Capture the cell that displays the provided text and extract its (X, Y) central coordinate. 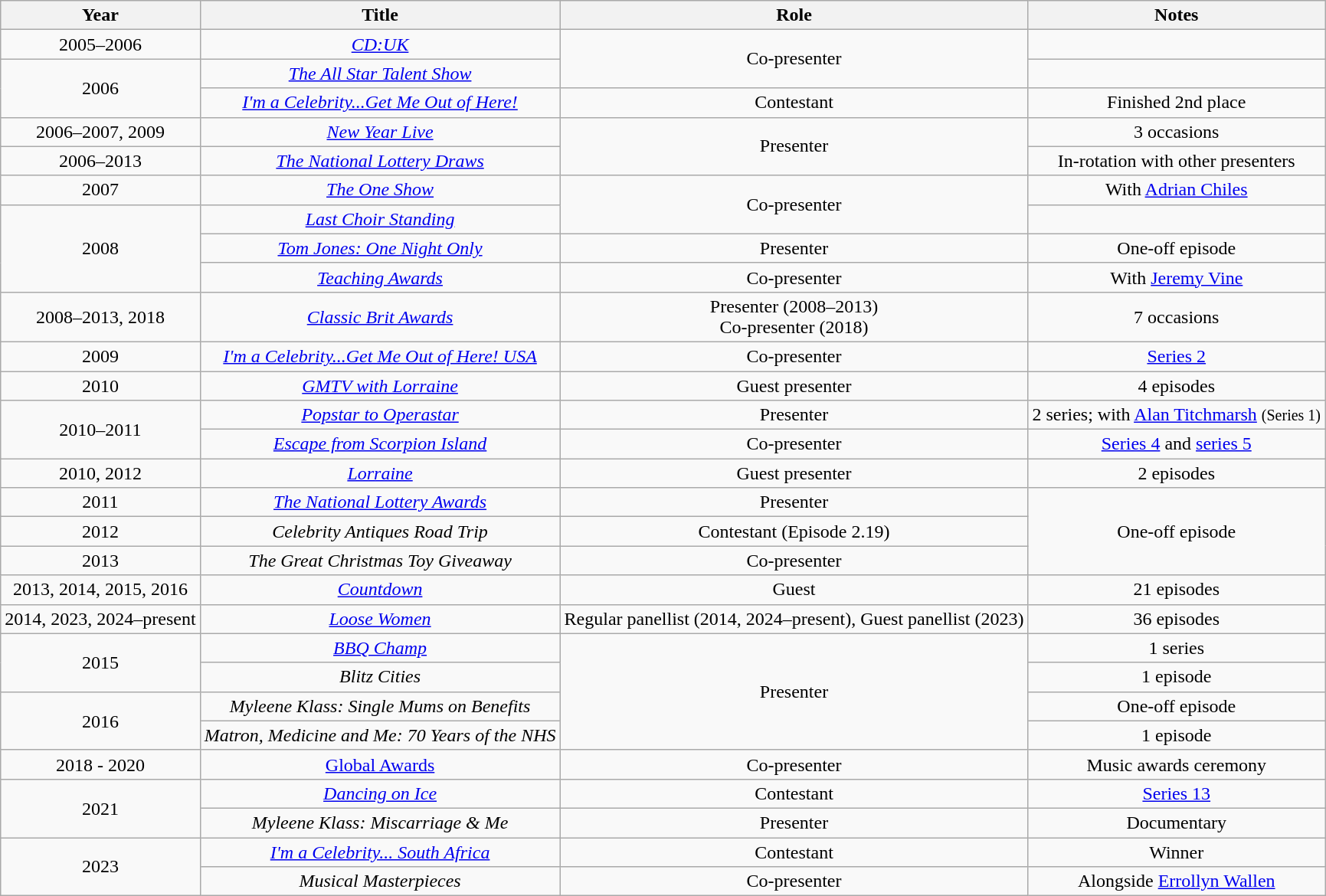
Blitz Cities (380, 677)
Series 4 and series 5 (1177, 444)
Alongside Errollyn Wallen (1177, 881)
The National Lottery Awards (380, 502)
Contestant (Episode 2.19) (794, 531)
2013, 2014, 2015, 2016 (100, 590)
Celebrity Antiques Road Trip (380, 531)
2006–2013 (100, 161)
Classic Brit Awards (380, 317)
Dancing on Ice (380, 793)
2010, 2012 (100, 473)
2007 (100, 190)
21 episodes (1177, 590)
The All Star Talent Show (380, 74)
2015 (100, 662)
Myleene Klass: Miscarriage & Me (380, 822)
Musical Masterpieces (380, 881)
New Year Live (380, 132)
2023 (100, 867)
Guest (794, 590)
With Jeremy Vine (1177, 277)
Winner (1177, 852)
1 series (1177, 648)
CD:UK (380, 44)
Role (794, 15)
Last Choir Standing (380, 219)
GMTV with Lorraine (380, 385)
Teaching Awards (380, 277)
In-rotation with other presenters (1177, 161)
2016 (100, 721)
2 episodes (1177, 473)
7 occasions (1177, 317)
2010 (100, 385)
Presenter (2008–2013)Co-presenter (2018) (794, 317)
2008 (100, 248)
Music awards ceremony (1177, 764)
Escape from Scorpion Island (380, 444)
Title (380, 15)
Myleene Klass: Single Mums on Benefits (380, 706)
2 series; with Alan Titchmarsh (Series 1) (1177, 415)
Matron, Medicine and Me: 70 Years of the NHS (380, 735)
I'm a Celebrity... South Africa (380, 852)
2005–2006 (100, 44)
Countdown (380, 590)
The One Show (380, 190)
Series 13 (1177, 793)
3 occasions (1177, 132)
36 episodes (1177, 619)
2014, 2023, 2024–present (100, 619)
2006 (100, 88)
2018 - 2020 (100, 764)
Loose Women (380, 619)
The National Lottery Draws (380, 161)
2012 (100, 531)
Popstar to Operastar (380, 415)
Lorraine (380, 473)
The Great Christmas Toy Giveaway (380, 561)
Global Awards (380, 764)
2011 (100, 502)
4 episodes (1177, 385)
With Adrian Chiles (1177, 190)
Finished 2nd place (1177, 103)
Regular panellist (2014, 2024–present), Guest panellist (2023) (794, 619)
Tom Jones: One Night Only (380, 248)
I'm a Celebrity...Get Me Out of Here! (380, 103)
2013 (100, 561)
2006–2007, 2009 (100, 132)
2009 (100, 356)
2008–2013, 2018 (100, 317)
2021 (100, 808)
Notes (1177, 15)
BBQ Champ (380, 648)
2010–2011 (100, 430)
Year (100, 15)
Series 2 (1177, 356)
Documentary (1177, 822)
I'm a Celebrity...Get Me Out of Here! USA (380, 356)
